Search for the cell housing the specified text and yield its [x, y] center coordinate. 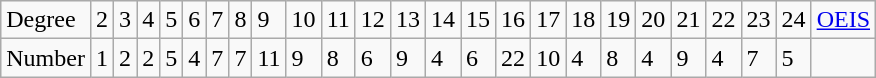
16 [514, 20]
18 [584, 20]
OEIS [843, 20]
Number [46, 58]
3 [126, 20]
15 [478, 20]
23 [758, 20]
Degree [46, 20]
21 [688, 20]
12 [372, 20]
19 [618, 20]
20 [654, 20]
17 [548, 20]
13 [408, 20]
24 [794, 20]
1 [102, 58]
14 [442, 20]
